Provide the (x, y) coordinate of the cell's center where the given text is located.  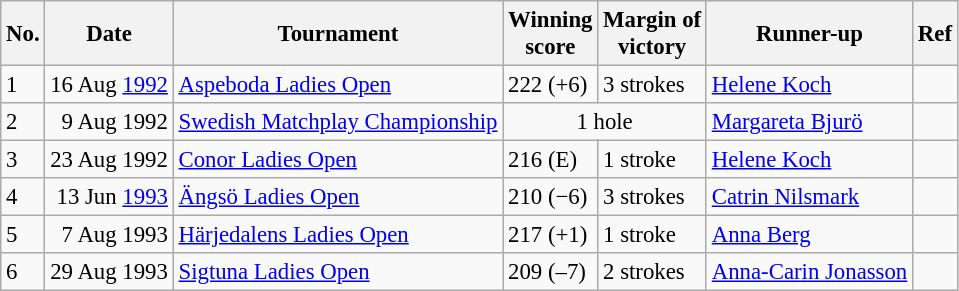
Ref (936, 34)
Swedish Matchplay Championship (338, 122)
1 (23, 85)
Winningscore (550, 34)
Aspeboda Ladies Open (338, 85)
4 (23, 197)
3 (23, 160)
No. (23, 34)
217 (+1) (550, 235)
Härjedalens Ladies Open (338, 235)
9 Aug 1992 (109, 122)
Anna Berg (809, 235)
Date (109, 34)
210 (−6) (550, 197)
23 Aug 1992 (109, 160)
222 (+6) (550, 85)
Catrin Nilsmark (809, 197)
1 hole (605, 122)
Margareta Bjurö (809, 122)
7 Aug 1993 (109, 235)
Runner-up (809, 34)
Ängsö Ladies Open (338, 197)
5 (23, 235)
2 (23, 122)
16 Aug 1992 (109, 85)
Margin ofvictory (652, 34)
Tournament (338, 34)
13 Jun 1993 (109, 197)
Conor Ladies Open (338, 160)
216 (E) (550, 160)
